Locate the cell with the specified text and output its [x, y] center coordinate. 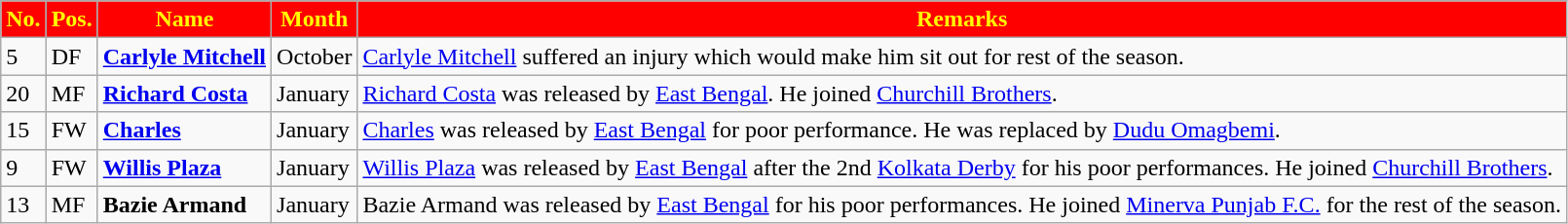
Pos. [72, 19]
20 [23, 93]
Willis Plaza [184, 168]
Richard Costa was released by East Bengal. He joined Churchill Brothers. [962, 93]
13 [23, 205]
October [315, 56]
Bazie Armand [184, 205]
Charles [184, 131]
Willis Plaza was released by East Bengal after the 2nd Kolkata Derby for his poor performances. He joined Churchill Brothers. [962, 168]
15 [23, 131]
Carlyle Mitchell suffered an injury which would make him sit out for rest of the season. [962, 56]
DF [72, 56]
Name [184, 19]
Charles was released by East Bengal for poor performance. He was replaced by Dudu Omagbemi. [962, 131]
No. [23, 19]
Bazie Armand was released by East Bengal for his poor performances. He joined Minerva Punjab F.C. for the rest of the season. [962, 205]
Month [315, 19]
5 [23, 56]
Carlyle Mitchell [184, 56]
9 [23, 168]
Remarks [962, 19]
Richard Costa [184, 93]
